Capture the cell that displays the provided text and extract its (X, Y) central coordinate. 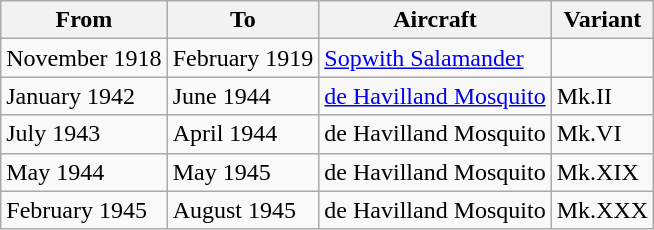
May 1944 (84, 172)
February 1945 (84, 210)
Mk.XXX (602, 210)
July 1943 (84, 134)
Variant (602, 20)
Aircraft (435, 20)
Mk.VI (602, 134)
Sopwith Salamander (435, 58)
May 1945 (243, 172)
February 1919 (243, 58)
Mk.XIX (602, 172)
From (84, 20)
To (243, 20)
August 1945 (243, 210)
April 1944 (243, 134)
November 1918 (84, 58)
June 1944 (243, 96)
January 1942 (84, 96)
Mk.II (602, 96)
